From the cell containing the given text, extract its center point as (X, Y) coordinate. 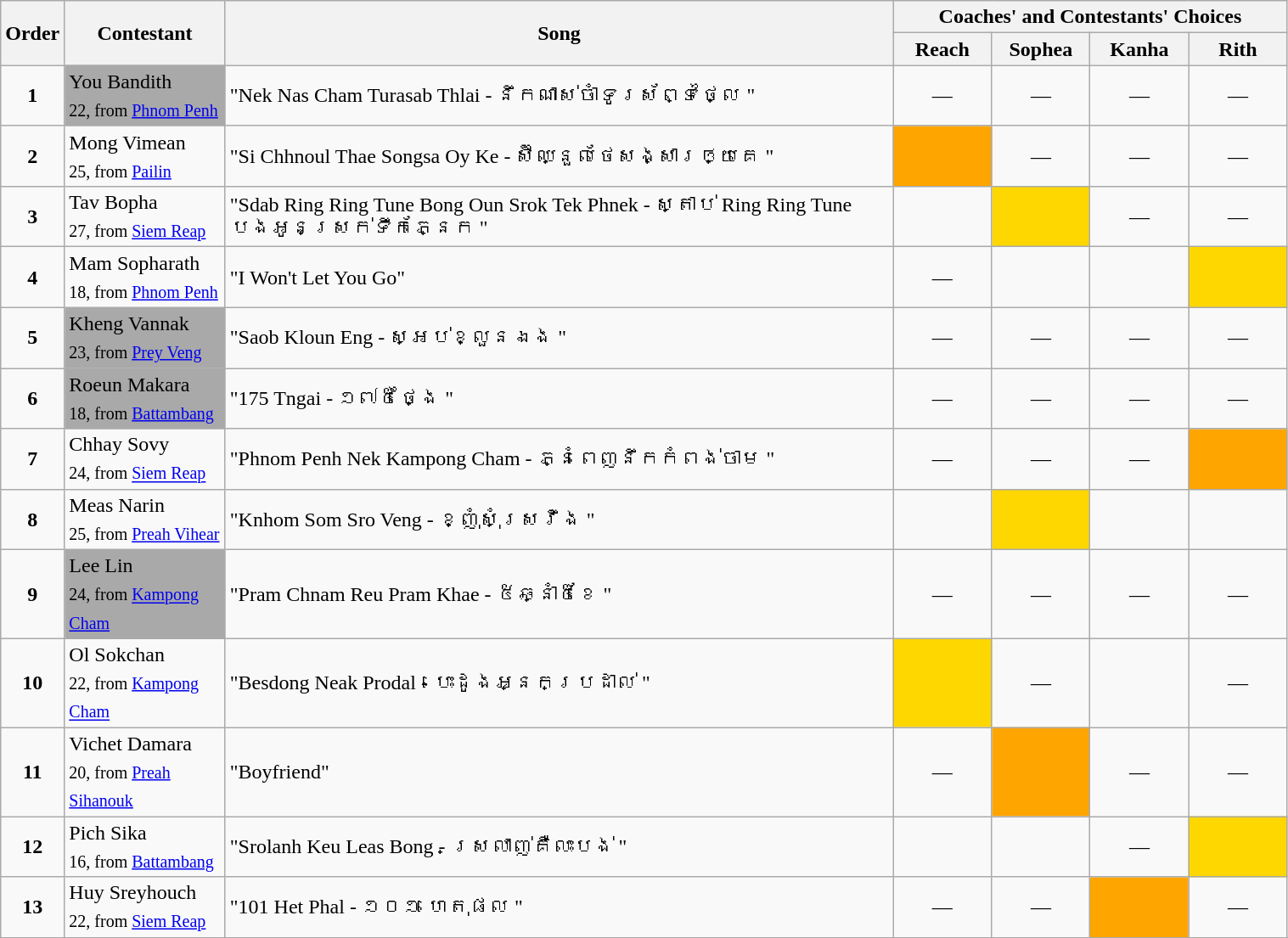
"Srolanh Keu Leas Bong - ស្រលាញ់គឺលះបង់ " (559, 847)
Pich Sika16, from Battambang (144, 847)
"Saob Kloun Eng - ស្អប់ខ្លួនឯង " (559, 338)
Ol Sokchan22, from Kampong Cham (144, 682)
"175 Tngai - ១៧៥ថ្ងៃ " (559, 399)
2 (32, 156)
Vichet Damara20, from Preah Sihanouk (144, 772)
Kheng Vannak23, from Prey Veng (144, 338)
Meas Narin25, from Preah Vihear (144, 520)
Kanha (1139, 49)
"Knhom Som Sro Veng - ខ្ញុំសុំស្រវឹង " (559, 520)
1 (32, 95)
7 (32, 458)
"I Won't Let You Go" (559, 277)
Song (559, 33)
13 (32, 907)
11 (32, 772)
10 (32, 682)
5 (32, 338)
"Boyfriend" (559, 772)
"Sdab Ring Ring Tune Bong Oun Srok Tek Phnek - ស្តាប់ Ring Ring Tune បងអូនស្រក់ទឹកភ្នែក " (559, 217)
3 (32, 217)
Chhay Sovy24, from Siem Reap (144, 458)
"Pram Chnam Reu Pram Khae - ៥ឆ្នាំ៥ខែ " (559, 594)
"Phnom Penh Nek Kampong Cham - ភ្នំពេញនឹកកំពង់ចាម " (559, 458)
6 (32, 399)
Mam Sopharath18, from Phnom Penh (144, 277)
Order (32, 33)
Huy Sreyhouch22, from Siem Reap (144, 907)
4 (32, 277)
Mong Vimean25, from Pailin (144, 156)
"Si Chhnoul Thae Songsa Oy Ke - ស៊ីឈ្នួលថែសង្សារឲ្យគេ " (559, 156)
Sophea (1041, 49)
12 (32, 847)
You Bandith22, from Phnom Penh (144, 95)
9 (32, 594)
Tav Bopha27, from Siem Reap (144, 217)
Reach (942, 49)
8 (32, 520)
Coaches' and Contestants' Choices (1090, 17)
Rith (1238, 49)
"101 Het Phal - ១០១ ហេតុផល " (559, 907)
"Besdong Neak Prodal - បេះដូងអ្នកប្រដាល់ " (559, 682)
Contestant (144, 33)
Roeun Makara18, from Battambang (144, 399)
Lee Lin24, from Kampong Cham (144, 594)
"Nek Nas Cham Turasab Thlai - នឹកណាស់ចាំទូរស័ព្ទថ្លៃ " (559, 95)
